Identify which cell holds the provided text, then report its (x, y) central coordinate. 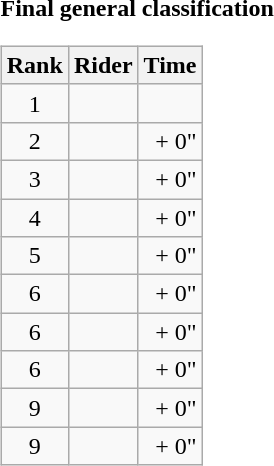
5 (34, 256)
4 (34, 217)
Rider (103, 65)
Rank (34, 65)
2 (34, 141)
3 (34, 179)
Time (170, 65)
1 (34, 103)
